Extract the [x, y] coordinate from the center of the cell holding the provided text.  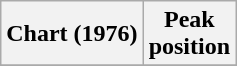
Chart (1976) [72, 34]
Peakposition [189, 34]
